Extract the [X, Y] coordinate from the center of the cell holding the provided text.  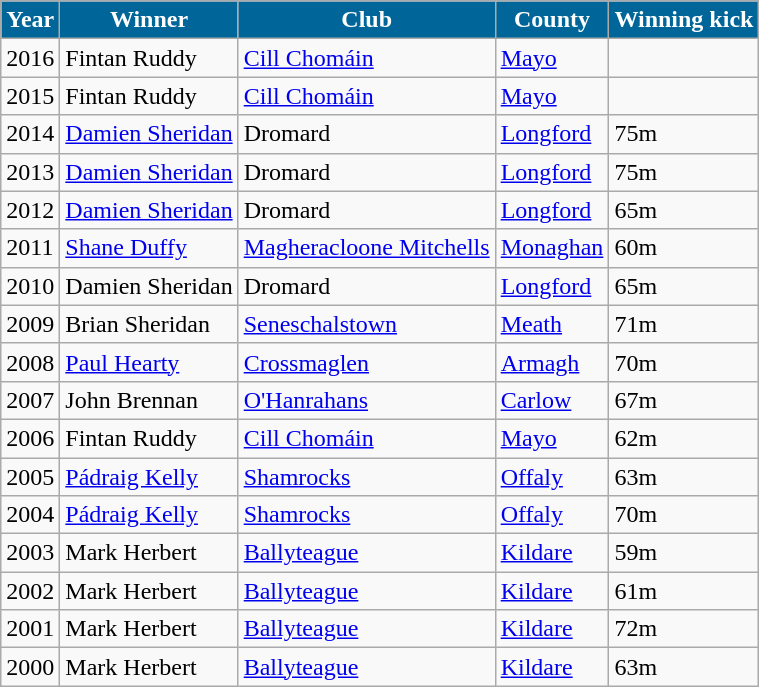
2001 [30, 629]
Paul Hearty [149, 362]
2000 [30, 667]
2006 [30, 438]
2012 [30, 210]
2013 [30, 172]
62m [684, 438]
2002 [30, 591]
Monaghan [552, 248]
71m [684, 324]
72m [684, 629]
Winning kick [684, 20]
Brian Sheridan [149, 324]
2010 [30, 286]
59m [684, 553]
Carlow [552, 400]
Shane Duffy [149, 248]
County [552, 20]
Crossmaglen [366, 362]
Winner [149, 20]
2014 [30, 134]
2015 [30, 96]
60m [684, 248]
Magheracloone Mitchells [366, 248]
2009 [30, 324]
2004 [30, 515]
Club [366, 20]
61m [684, 591]
2016 [30, 58]
67m [684, 400]
Seneschalstown [366, 324]
Year [30, 20]
O'Hanrahans [366, 400]
Meath [552, 324]
2008 [30, 362]
Armagh [552, 362]
2007 [30, 400]
2005 [30, 477]
2003 [30, 553]
2011 [30, 248]
John Brennan [149, 400]
